Extract the [x, y] coordinate from the center of the cell holding the provided text.  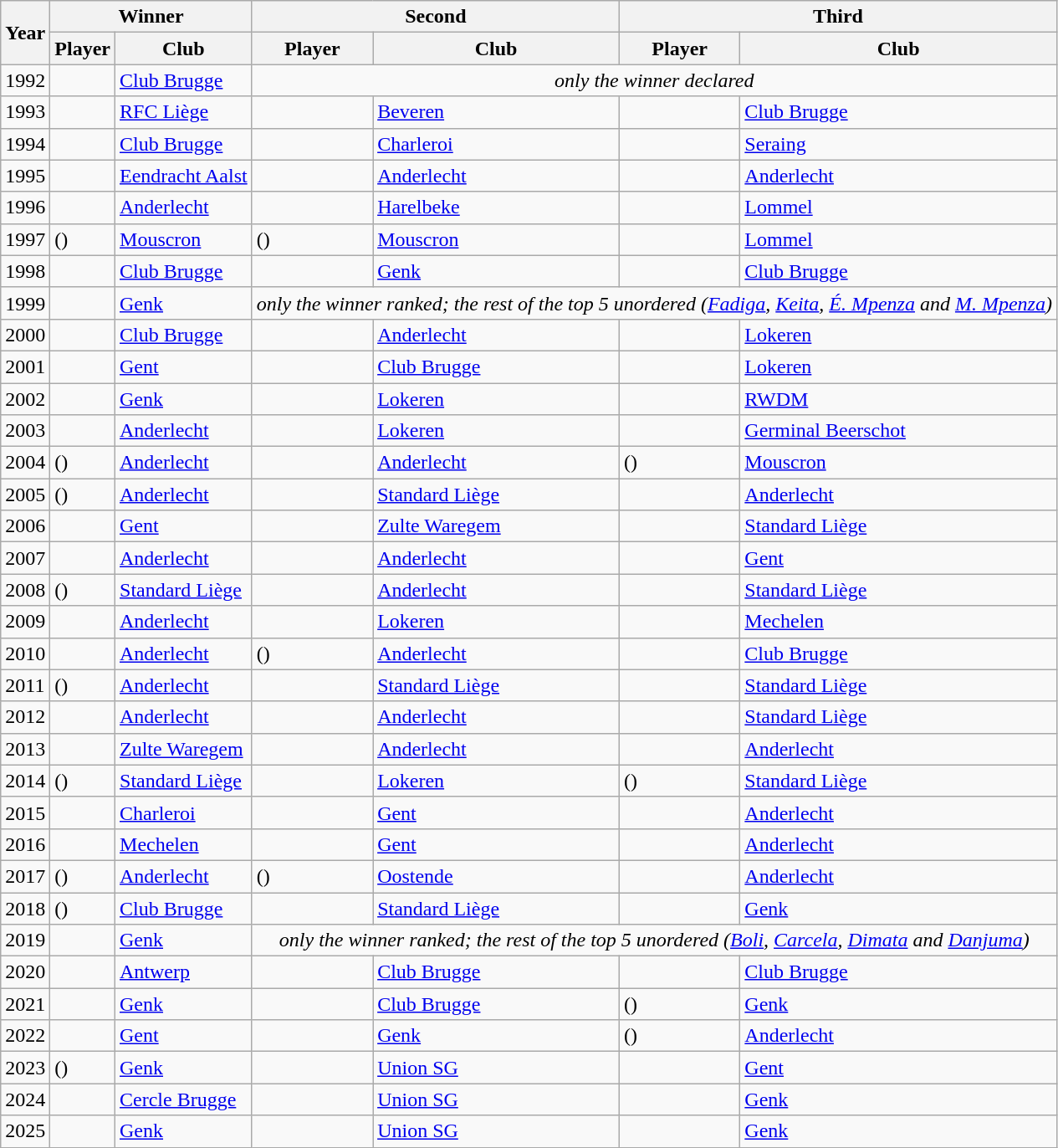
Cercle Brugge [184, 1099]
2000 [25, 335]
2009 [25, 622]
2016 [25, 844]
2022 [25, 1036]
Harelbeke [497, 208]
1996 [25, 208]
Germinal Beerschot [898, 431]
2012 [25, 717]
1998 [25, 271]
only the winner ranked; the rest of the top 5 unordered (Fadiga, Keita, É. Mpenza and M. Mpenza) [654, 303]
only the winner declared [654, 80]
2002 [25, 399]
1997 [25, 239]
2024 [25, 1099]
2007 [25, 558]
2006 [25, 526]
Seraing [898, 144]
2005 [25, 495]
Beveren [497, 112]
2001 [25, 366]
2020 [25, 972]
RFC Liège [184, 112]
1993 [25, 112]
1999 [25, 303]
RWDM [898, 399]
Year [25, 33]
2019 [25, 940]
1995 [25, 176]
2014 [25, 781]
Antwerp [184, 972]
1994 [25, 144]
2025 [25, 1131]
2008 [25, 590]
Third [838, 17]
2018 [25, 908]
2017 [25, 876]
2013 [25, 749]
Eendracht Aalst [184, 176]
2003 [25, 431]
2021 [25, 1004]
Winner [151, 17]
2004 [25, 463]
2023 [25, 1068]
2011 [25, 685]
2010 [25, 653]
Oostende [497, 876]
Second [435, 17]
2015 [25, 812]
1992 [25, 80]
only the winner ranked; the rest of the top 5 unordered (Boli, Carcela, Dimata and Danjuma) [654, 940]
